Determine the (x, y) coordinate at the center of the cell enclosing the given text.  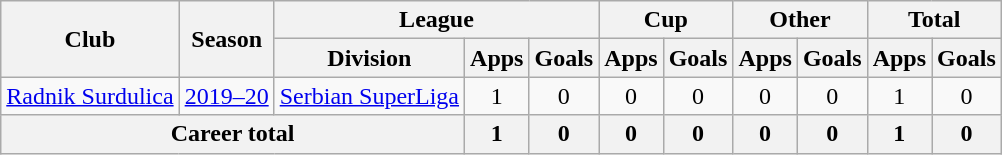
Cup (666, 20)
Total (934, 20)
Serbian SuperLiga (369, 96)
Season (226, 39)
Career total (233, 134)
League (436, 20)
Division (369, 58)
Radnik Surdulica (90, 96)
Club (90, 39)
Other (800, 20)
2019–20 (226, 96)
